Identify which cell holds the provided text, then report its (X, Y) central coordinate. 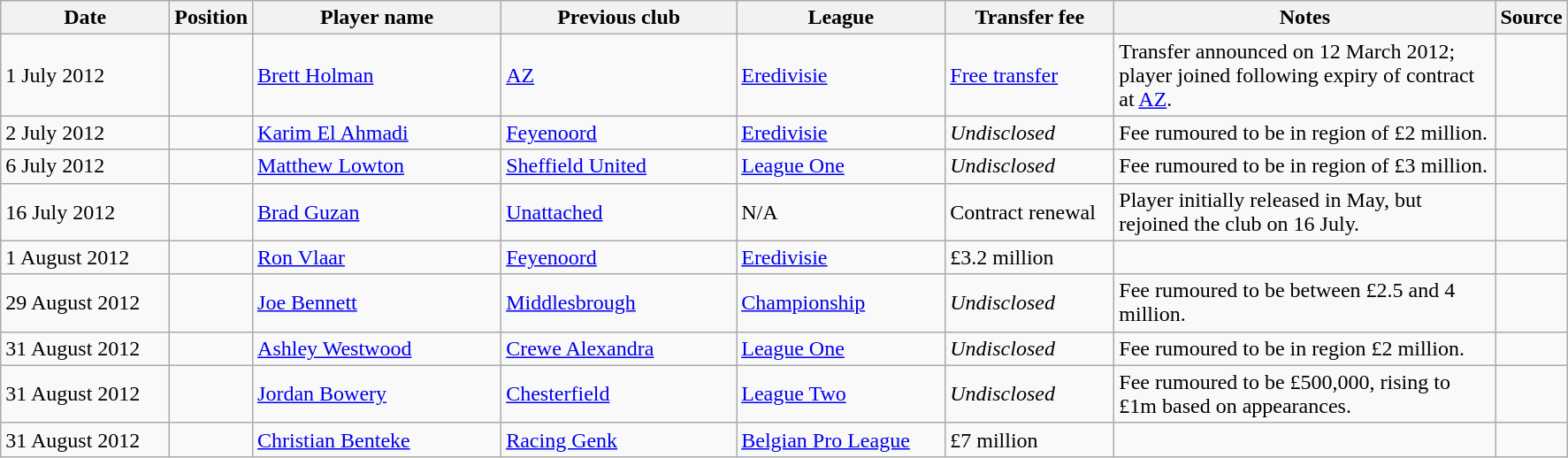
Chesterfield (619, 394)
Sheffield United (619, 166)
Jordan Bowery (377, 394)
Racing Genk (619, 439)
Middlesbrough (619, 302)
Date (85, 18)
Fee rumoured to be between £2.5 and 4 million. (1305, 302)
29 August 2012 (85, 302)
Transfer announced on 12 March 2012; player joined following expiry of contract at AZ. (1305, 75)
1 July 2012 (85, 75)
Joe Bennett (377, 302)
Ashley Westwood (377, 348)
Christian Benteke (377, 439)
£7 million (1029, 439)
Crewe Alexandra (619, 348)
Ron Vlaar (377, 257)
Belgian Pro League (841, 439)
16 July 2012 (85, 212)
Source (1532, 18)
1 August 2012 (85, 257)
Free transfer (1029, 75)
Fee rumoured to be in region of £3 million. (1305, 166)
Player name (377, 18)
AZ (619, 75)
6 July 2012 (85, 166)
Transfer fee (1029, 18)
Unattached (619, 212)
Karim El Ahmadi (377, 133)
Fee rumoured to be in region £2 million. (1305, 348)
Brett Holman (377, 75)
Previous club (619, 18)
League (841, 18)
Championship (841, 302)
Contract renewal (1029, 212)
Position (211, 18)
N/A (841, 212)
£3.2 million (1029, 257)
Notes (1305, 18)
2 July 2012 (85, 133)
Brad Guzan (377, 212)
League Two (841, 394)
Fee rumoured to be in region of £2 million. (1305, 133)
Player initially released in May, but rejoined the club on 16 July. (1305, 212)
Matthew Lowton (377, 166)
Fee rumoured to be £500,000, rising to £1m based on appearances. (1305, 394)
